Determine the (x, y) coordinate at the center of the cell enclosing the given text.  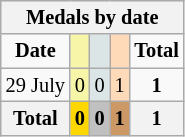
Medals by date (92, 17)
29 July (36, 85)
Date (36, 51)
